Find where the given text appears and provide that cell's center as [X, Y] coordinate. 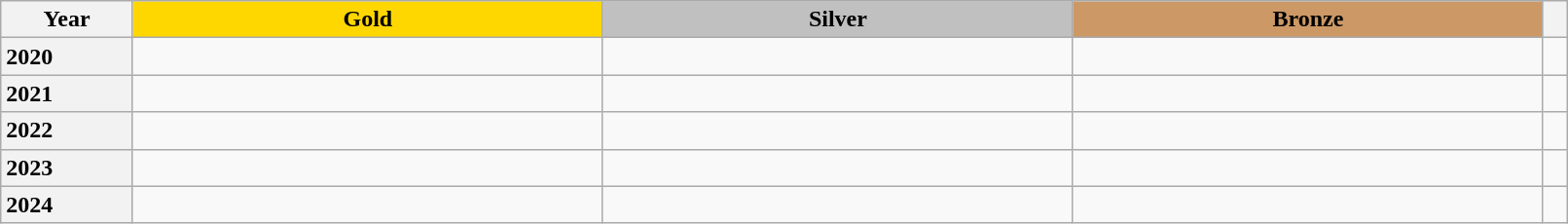
Gold [368, 19]
2021 [67, 93]
2020 [67, 56]
2022 [67, 131]
2023 [67, 168]
Silver [837, 19]
Bronze [1308, 19]
Year [67, 19]
2024 [67, 205]
